Scan for the cell matching the given text and deliver its [x, y] coordinate at center. 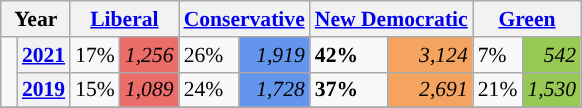
Green [527, 19]
542 [552, 55]
Year [36, 19]
2021 [44, 55]
Liberal [124, 19]
24% [209, 90]
17% [95, 55]
26% [209, 55]
2,691 [430, 90]
37% [349, 90]
1,728 [274, 90]
1,919 [274, 55]
7% [498, 55]
21% [498, 90]
42% [349, 55]
1,089 [150, 90]
3,124 [430, 55]
2019 [44, 90]
1,530 [552, 90]
Conservative [244, 19]
1,256 [150, 55]
15% [95, 90]
New Democratic [392, 19]
